Return [x, y] of the center of cell containing provided text 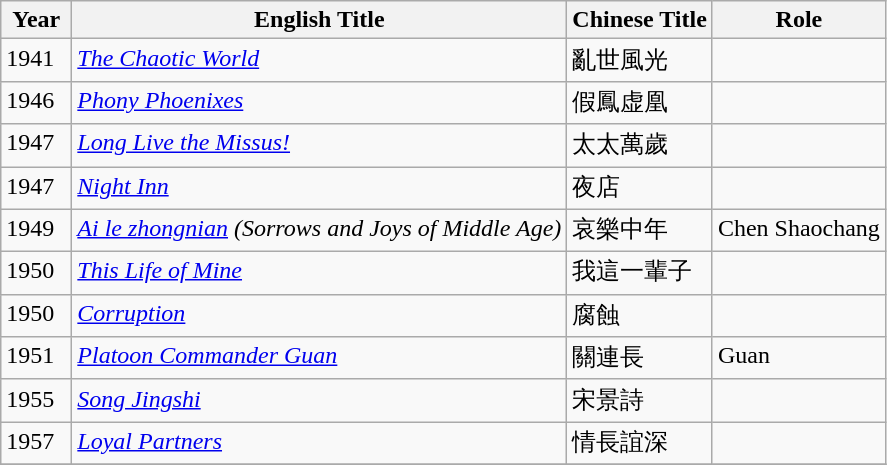
太太萬歲 [640, 146]
1949 [36, 230]
Role [798, 20]
Platoon Commander Guan [320, 358]
The Chaotic World [320, 60]
關連長 [640, 358]
Phony Phoenixes [320, 102]
Long Live the Missus! [320, 146]
This Life of Mine [320, 274]
夜店 [640, 188]
情長誼深 [640, 444]
1951 [36, 358]
Song Jingshi [320, 400]
Year [36, 20]
English Title [320, 20]
1957 [36, 444]
我這一輩子 [640, 274]
Chen Shaochang [798, 230]
Night Inn [320, 188]
Ai le zhongnian (Sorrows and Joys of Middle Age) [320, 230]
哀樂中年 [640, 230]
Guan [798, 358]
1955 [36, 400]
1941 [36, 60]
假鳳虚凰 [640, 102]
亂世風光 [640, 60]
Chinese Title [640, 20]
1946 [36, 102]
宋景詩 [640, 400]
Loyal Partners [320, 444]
腐蝕 [640, 316]
Corruption [320, 316]
